Pinpoint the cell where the given text exists, returning its (x, y) midpoint coordinate. 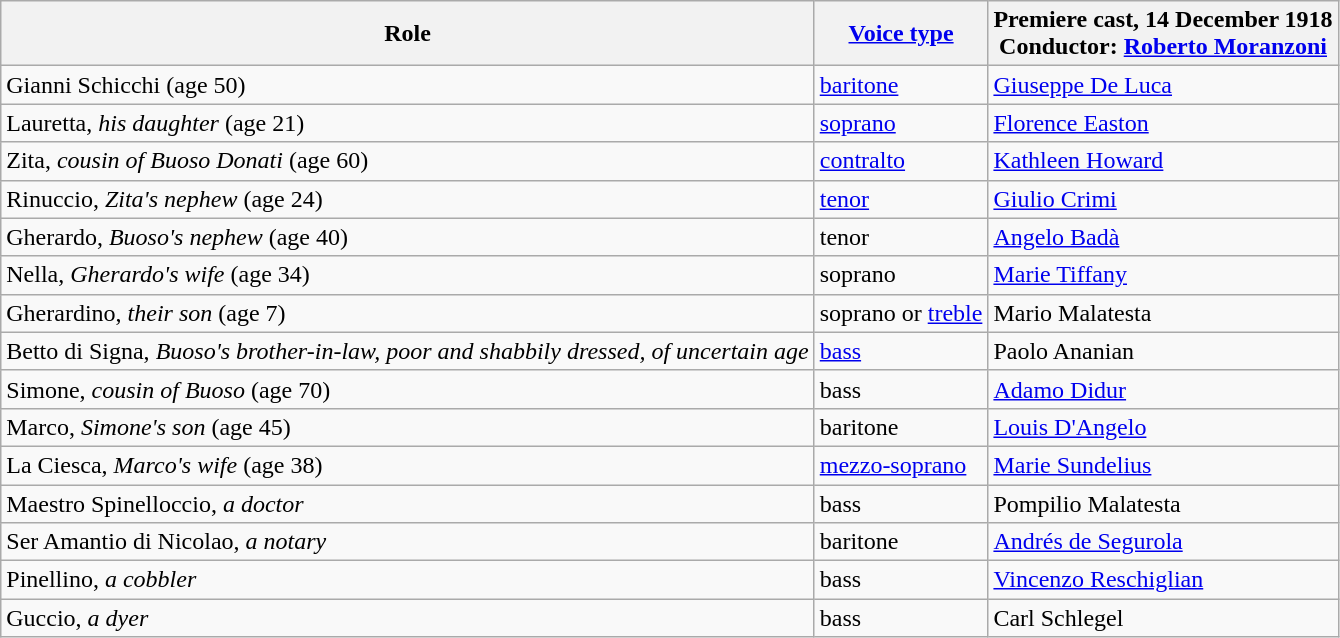
Nella, Gherardo's wife (age 34) (408, 275)
Gherardo, Buoso's nephew (age 40) (408, 237)
Marco, Simone's son (age 45) (408, 427)
Pinellino, a cobbler (408, 580)
Kathleen Howard (1163, 161)
Premiere cast, 14 December 1918Conductor: Roberto Moranzoni (1163, 34)
Lauretta, his daughter (age 21) (408, 123)
Rinuccio, Zita's nephew (age 24) (408, 199)
mezzo-soprano (901, 465)
Marie Sundelius (1163, 465)
Giuseppe De Luca (1163, 85)
La Ciesca, Marco's wife (age 38) (408, 465)
Zita, cousin of Buoso Donati (age 60) (408, 161)
Adamo Didur (1163, 389)
Betto di Signa, Buoso's brother-in-law, poor and shabbily dressed, of uncertain age (408, 351)
Gianni Schicchi (age 50) (408, 85)
Carl Schlegel (1163, 618)
Andrés de Segurola (1163, 542)
Paolo Ananian (1163, 351)
Guccio, a dyer (408, 618)
Voice type (901, 34)
Louis D'Angelo (1163, 427)
Giulio Crimi (1163, 199)
soprano or treble (901, 313)
Florence Easton (1163, 123)
contralto (901, 161)
Ser Amantio di Nicolao, a notary (408, 542)
Vincenzo Reschiglian (1163, 580)
Maestro Spinelloccio, a doctor (408, 503)
Gherardino, their son (age 7) (408, 313)
Mario Malatesta (1163, 313)
Angelo Badà (1163, 237)
Simone, cousin of Buoso (age 70) (408, 389)
Pompilio Malatesta (1163, 503)
Marie Tiffany (1163, 275)
Role (408, 34)
